For the text-containing cell, return its midpoint in [X, Y] coordinate format. 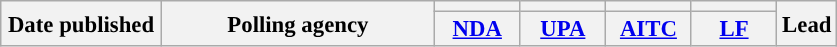
AITC [649, 30]
NDA [477, 30]
LF [734, 30]
Polling agency [298, 24]
UPA [563, 30]
Lead [807, 24]
Date published [82, 24]
